From the cell containing the given text, extract its center point as (X, Y) coordinate. 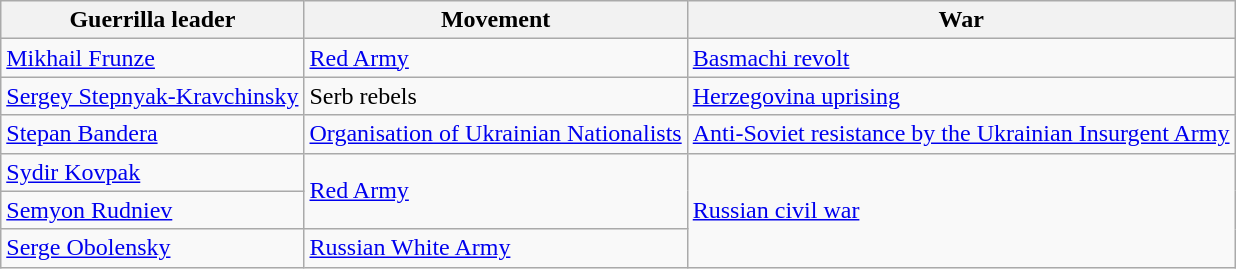
Stepan Bandera (152, 134)
Movement (496, 20)
Semyon Rudniev (152, 210)
Serb rebels (496, 96)
Sydir Kovpak (152, 172)
Russian White Army (496, 248)
Mikhail Frunze (152, 58)
Russian civil war (961, 210)
Serge Obolensky (152, 248)
Anti-Soviet resistance by the Ukrainian Insurgent Army (961, 134)
Basmachi revolt (961, 58)
Guerrilla leader (152, 20)
Herzegovina uprising (961, 96)
Sergey Stepnyak-Kravchinsky (152, 96)
War (961, 20)
Organisation of Ukrainian Nationalists (496, 134)
